Determine the (X, Y) coordinate at the center of the cell enclosing the given text.  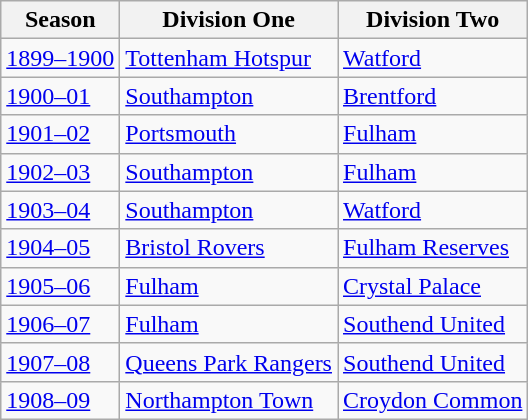
Crystal Palace (433, 286)
1900–01 (60, 96)
1901–02 (60, 134)
Bristol Rovers (229, 248)
Season (60, 20)
1903–04 (60, 210)
Northampton Town (229, 400)
1905–06 (60, 286)
Portsmouth (229, 134)
Fulham Reserves (433, 248)
Division Two (433, 20)
Queens Park Rangers (229, 362)
Croydon Common (433, 400)
1902–03 (60, 172)
Tottenham Hotspur (229, 58)
1908–09 (60, 400)
Brentford (433, 96)
1906–07 (60, 324)
Division One (229, 20)
1904–05 (60, 248)
1899–1900 (60, 58)
1907–08 (60, 362)
